Search for the cell housing the specified text and yield its [x, y] center coordinate. 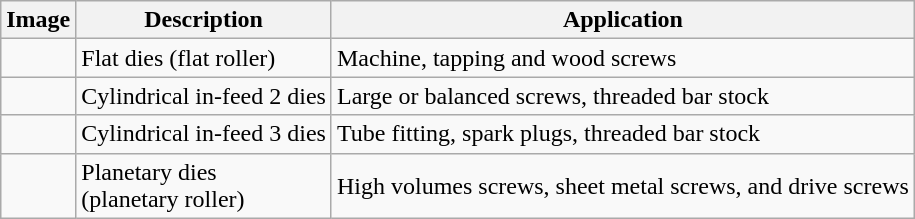
Planetary dies(planetary roller) [204, 186]
Tube fitting, spark plugs, threaded bar stock [622, 134]
Application [622, 20]
Description [204, 20]
Cylindrical in-feed 3 dies [204, 134]
Large or balanced screws, threaded bar stock [622, 96]
Machine, tapping and wood screws [622, 58]
Flat dies (flat roller) [204, 58]
Image [38, 20]
Cylindrical in-feed 2 dies [204, 96]
High volumes screws, sheet metal screws, and drive screws [622, 186]
